Scan for the cell matching the given text and deliver its (x, y) coordinate at center. 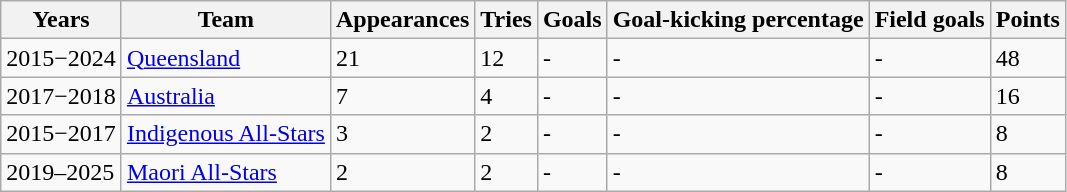
Goal-kicking percentage (738, 20)
2019–2025 (62, 172)
Points (1028, 20)
Appearances (402, 20)
7 (402, 96)
48 (1028, 58)
21 (402, 58)
Goals (572, 20)
4 (506, 96)
Queensland (226, 58)
Tries (506, 20)
Indigenous All-Stars (226, 134)
Field goals (930, 20)
Maori All-Stars (226, 172)
2017−2018 (62, 96)
16 (1028, 96)
Team (226, 20)
2015−2017 (62, 134)
Years (62, 20)
2015−2024 (62, 58)
Australia (226, 96)
12 (506, 58)
3 (402, 134)
